Return the (X, Y) coordinate for the center point of the cell that contains the specified text.  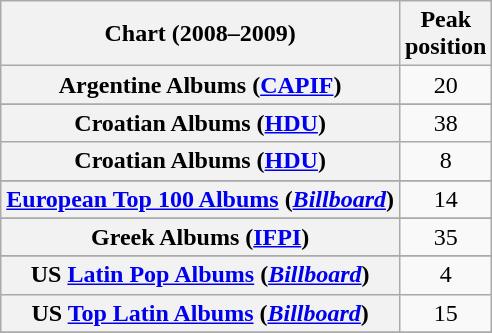
European Top 100 Albums (Billboard) (200, 199)
Peak position (445, 34)
8 (445, 161)
14 (445, 199)
Greek Albums (IFPI) (200, 237)
38 (445, 123)
Argentine Albums (CAPIF) (200, 85)
35 (445, 237)
15 (445, 313)
Chart (2008–2009) (200, 34)
US Top Latin Albums (Billboard) (200, 313)
20 (445, 85)
4 (445, 275)
US Latin Pop Albums (Billboard) (200, 275)
